Identify which cell holds the provided text, then report its [x, y] central coordinate. 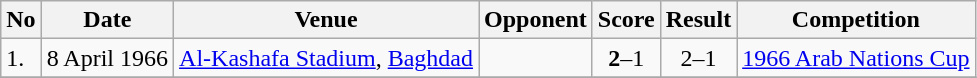
1966 Arab Nations Cup [856, 58]
8 April 1966 [107, 58]
No [21, 20]
Result [698, 20]
Score [626, 20]
1. [21, 58]
Date [107, 20]
Opponent [536, 20]
Al-Kashafa Stadium, Baghdad [326, 58]
Venue [326, 20]
Competition [856, 20]
